Return [X, Y] of the center of cell containing provided text 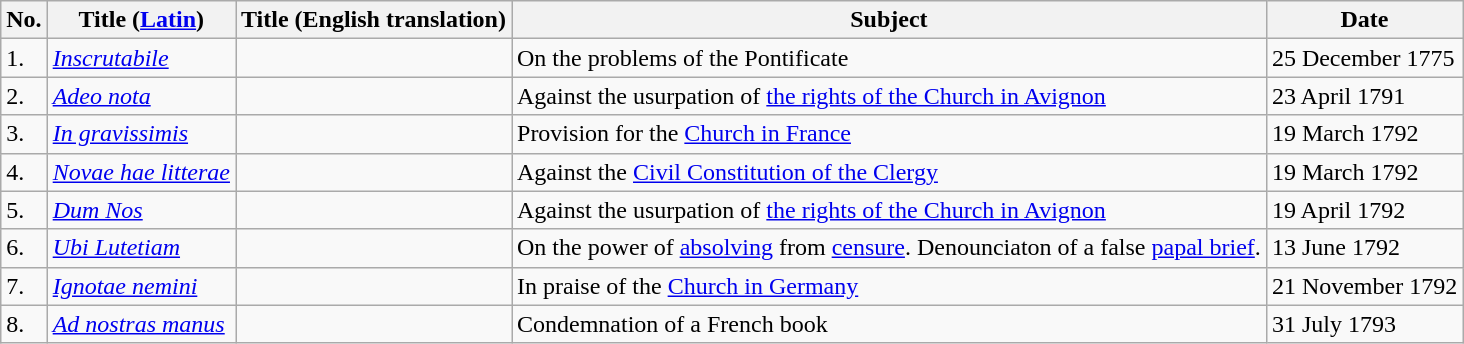
2. [24, 96]
Ubi Lutetiam [141, 248]
Dum Nos [141, 210]
Subject [890, 20]
Condemnation of a French book [890, 324]
31 July 1793 [1364, 324]
Against the Civil Constitution of the Clergy [890, 172]
In gravissimis [141, 134]
In praise of the Church in Germany [890, 286]
Inscrutabile [141, 58]
Title (Latin) [141, 20]
13 June 1792 [1364, 248]
Adeo nota [141, 96]
8. [24, 324]
On the problems of the Pontificate [890, 58]
On the power of absolving from censure. Denounciaton of a false papal brief. [890, 248]
4. [24, 172]
6. [24, 248]
21 November 1792 [1364, 286]
5. [24, 210]
Date [1364, 20]
19 April 1792 [1364, 210]
3. [24, 134]
25 December 1775 [1364, 58]
7. [24, 286]
Novae hae litterae [141, 172]
23 April 1791 [1364, 96]
Ignotae nemini [141, 286]
1. [24, 58]
No. [24, 20]
Title (English translation) [374, 20]
Ad nostras manus [141, 324]
Provision for the Church in France [890, 134]
